Return [x, y] of the center of cell containing provided text 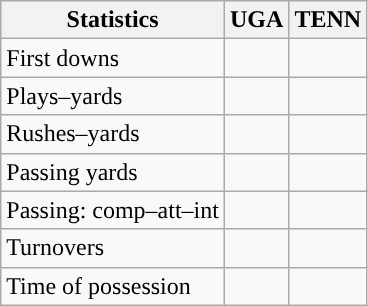
Statistics [113, 20]
UGA [256, 20]
Turnovers [113, 248]
Passing: comp–att–int [113, 210]
Time of possession [113, 286]
Rushes–yards [113, 134]
TENN [328, 20]
Plays–yards [113, 96]
First downs [113, 58]
Passing yards [113, 172]
